Detect which cell encompasses the target text, then output its (x, y) center coordinate. 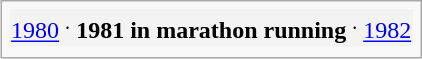
1980 . 1981 in marathon running . 1982 (212, 27)
